Capture the cell that displays the provided text and extract its [X, Y] central coordinate. 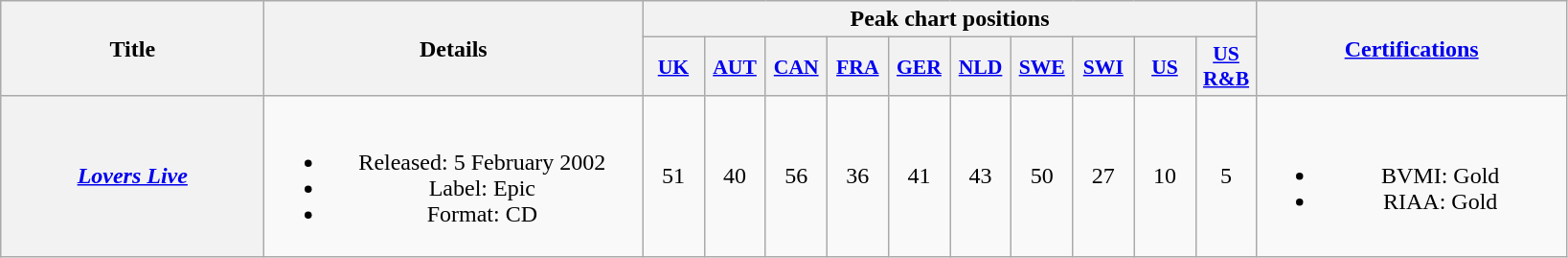
5 [1226, 176]
36 [857, 176]
US R&B [1226, 67]
27 [1103, 176]
Released: 5 February 2002Label: EpicFormat: CD [454, 176]
AUT [735, 67]
US [1165, 67]
41 [919, 176]
UK [673, 67]
10 [1165, 176]
40 [735, 176]
51 [673, 176]
Details [454, 48]
NLD [981, 67]
Title [132, 48]
SWI [1103, 67]
Peak chart positions [950, 19]
Lovers Live [132, 176]
CAN [796, 67]
43 [981, 176]
FRA [857, 67]
50 [1042, 176]
BVMI: GoldRIAA: Gold [1412, 176]
Certifications [1412, 48]
GER [919, 67]
56 [796, 176]
SWE [1042, 67]
